Identify which cell holds the provided text, then report its (x, y) central coordinate. 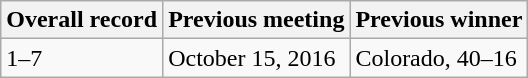
1–7 (82, 58)
Previous meeting (256, 20)
Colorado, 40–16 (439, 58)
Overall record (82, 20)
October 15, 2016 (256, 58)
Previous winner (439, 20)
